Locate the cell with the specified text and output its [X, Y] center coordinate. 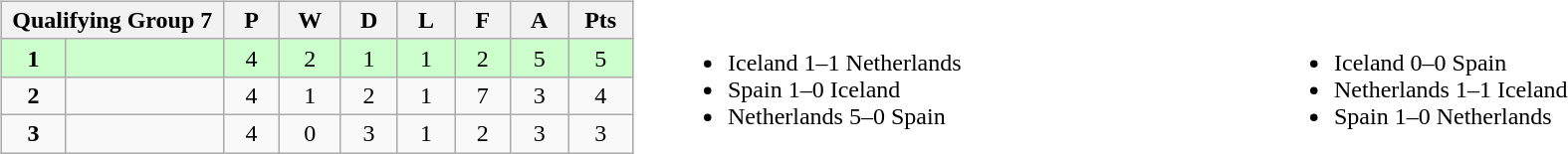
D [369, 20]
F [483, 20]
A [540, 20]
Pts [601, 20]
L [426, 20]
7 [483, 95]
P [251, 20]
W [311, 20]
0 [311, 133]
Qualifying Group 7 [112, 20]
